For the text-containing cell, return its midpoint in [X, Y] coordinate format. 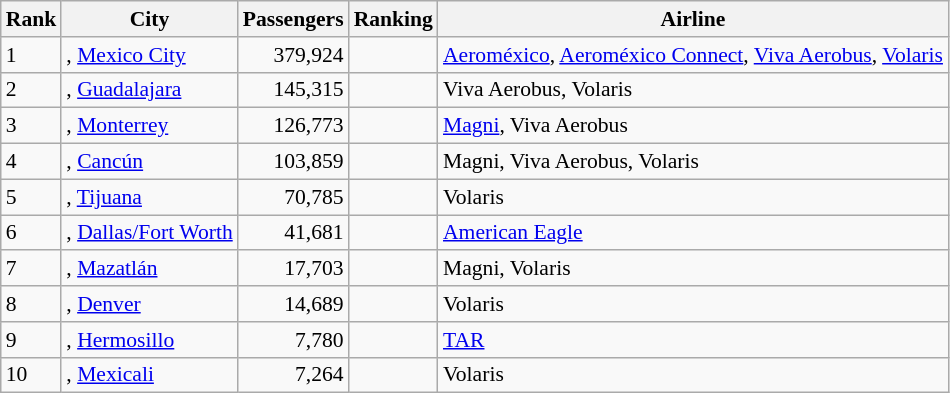
Passengers [294, 19]
7,264 [294, 375]
145,315 [294, 90]
10 [32, 375]
Ranking [394, 19]
TAR [693, 340]
14,689 [294, 304]
1 [32, 55]
American Eagle [693, 233]
Aeroméxico, Aeroméxico Connect, Viva Aerobus, Volaris [693, 55]
, Mexico City [149, 55]
5 [32, 197]
, Cancún [149, 162]
, Mazatlán [149, 269]
Magni, Viva Aerobus, Volaris [693, 162]
, Monterrey [149, 126]
, Guadalajara [149, 90]
126,773 [294, 126]
9 [32, 340]
, Hermosillo [149, 340]
Airline [693, 19]
7,780 [294, 340]
6 [32, 233]
4 [32, 162]
, Tijuana [149, 197]
, Dallas/Fort Worth [149, 233]
Viva Aerobus, Volaris [693, 90]
7 [32, 269]
379,924 [294, 55]
103,859 [294, 162]
8 [32, 304]
, Denver [149, 304]
City [149, 19]
3 [32, 126]
70,785 [294, 197]
Magni, Volaris [693, 269]
Rank [32, 19]
41,681 [294, 233]
17,703 [294, 269]
Magni, Viva Aerobus [693, 126]
2 [32, 90]
, Mexicali [149, 375]
